Pinpoint the cell where the given text exists, returning its [x, y] midpoint coordinate. 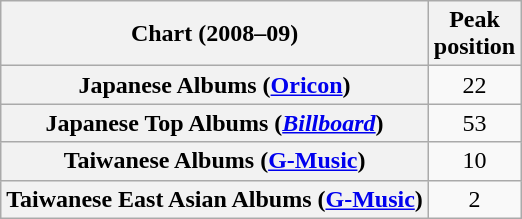
2 [474, 199]
53 [474, 123]
Peakposition [474, 34]
Japanese Top Albums (Billboard) [215, 123]
22 [474, 85]
Japanese Albums (Oricon) [215, 85]
Taiwanese East Asian Albums (G-Music) [215, 199]
Taiwanese Albums (G-Music) [215, 161]
Chart (2008–09) [215, 34]
10 [474, 161]
